Return the [x, y] coordinate for the center point of the cell that contains the specified text.  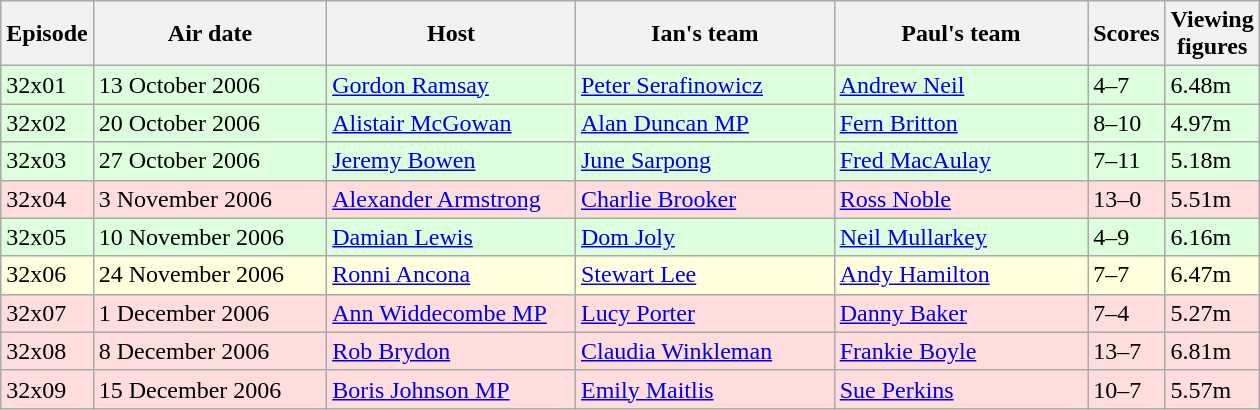
32x08 [47, 351]
8–10 [1126, 123]
Fred MacAulay [961, 161]
5.27m [1212, 313]
7–11 [1126, 161]
Paul's team [961, 34]
Host [452, 34]
Danny Baker [961, 313]
32x07 [47, 313]
13–0 [1126, 199]
Air date [210, 34]
Scores [1126, 34]
Alexander Armstrong [452, 199]
Claudia Winkleman [704, 351]
Alistair McGowan [452, 123]
Gordon Ramsay [452, 85]
4–7 [1126, 85]
5.18m [1212, 161]
Frankie Boyle [961, 351]
6.81m [1212, 351]
27 October 2006 [210, 161]
1 December 2006 [210, 313]
13–7 [1126, 351]
Rob Brydon [452, 351]
20 October 2006 [210, 123]
Boris Johnson MP [452, 389]
8 December 2006 [210, 351]
Andy Hamilton [961, 275]
Episode [47, 34]
Stewart Lee [704, 275]
Dom Joly [704, 237]
6.16m [1212, 237]
Damian Lewis [452, 237]
32x09 [47, 389]
6.48m [1212, 85]
10–7 [1126, 389]
15 December 2006 [210, 389]
Andrew Neil [961, 85]
Viewing figures [1212, 34]
24 November 2006 [210, 275]
32x02 [47, 123]
Lucy Porter [704, 313]
13 October 2006 [210, 85]
Fern Britton [961, 123]
Ann Widdecombe MP [452, 313]
32x01 [47, 85]
Charlie Brooker [704, 199]
3 November 2006 [210, 199]
Jeremy Bowen [452, 161]
7–4 [1126, 313]
Ross Noble [961, 199]
Ronni Ancona [452, 275]
Peter Serafinowicz [704, 85]
32x03 [47, 161]
32x06 [47, 275]
5.57m [1212, 389]
5.51m [1212, 199]
10 November 2006 [210, 237]
6.47m [1212, 275]
4–9 [1126, 237]
32x04 [47, 199]
32x05 [47, 237]
4.97m [1212, 123]
Neil Mullarkey [961, 237]
Sue Perkins [961, 389]
June Sarpong [704, 161]
Ian's team [704, 34]
Emily Maitlis [704, 389]
Alan Duncan MP [704, 123]
7–7 [1126, 275]
